Search for the cell housing the specified text and yield its [X, Y] center coordinate. 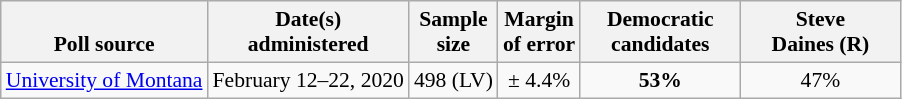
498 (LV) [454, 80]
SteveDaines (R) [820, 32]
Date(s)administered [308, 32]
± 4.4% [539, 80]
Samplesize [454, 32]
Marginof error [539, 32]
53% [660, 80]
Poll source [104, 32]
47% [820, 80]
University of Montana [104, 80]
Democraticcandidates [660, 32]
February 12–22, 2020 [308, 80]
